Return the [x, y] coordinate for the center point of the cell that contains the specified text.  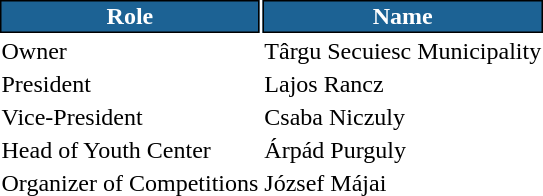
Head of Youth Center [130, 150]
President [130, 84]
Vice-President [130, 117]
Lajos Rancz [403, 84]
Csaba Niczuly [403, 117]
Owner [130, 51]
Târgu Secuiesc Municipality [403, 51]
Role [130, 16]
Name [403, 16]
Árpád Purguly [403, 150]
